Locate the cell with the specified text and output its (X, Y) center coordinate. 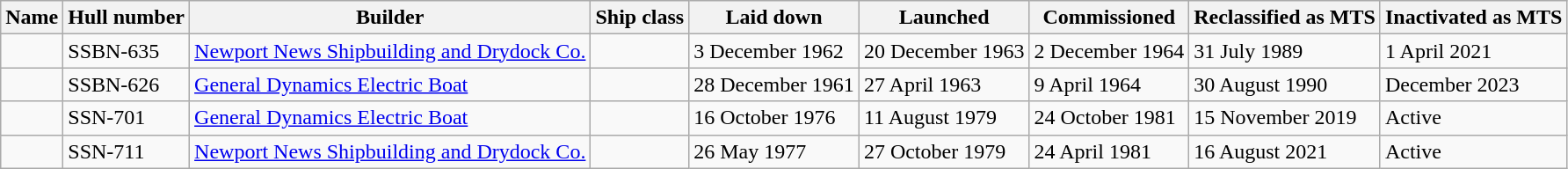
31 July 1989 (1285, 51)
27 October 1979 (944, 151)
SSN-701 (127, 118)
26 May 1977 (774, 151)
16 October 1976 (774, 118)
SSN-711 (127, 151)
20 December 1963 (944, 51)
December 2023 (1473, 84)
Reclassified as MTS (1285, 18)
28 December 1961 (774, 84)
2 December 1964 (1109, 51)
Ship class (640, 18)
Builder (390, 18)
24 October 1981 (1109, 118)
27 April 1963 (944, 84)
3 December 1962 (774, 51)
24 April 1981 (1109, 151)
1 April 2021 (1473, 51)
9 April 1964 (1109, 84)
15 November 2019 (1285, 118)
Name (32, 18)
SSBN-626 (127, 84)
Laid down (774, 18)
Hull number (127, 18)
30 August 1990 (1285, 84)
Commissioned (1109, 18)
SSBN-635 (127, 51)
Launched (944, 18)
11 August 1979 (944, 118)
16 August 2021 (1285, 151)
Inactivated as MTS (1473, 18)
